Capture the cell that displays the provided text and extract its [x, y] central coordinate. 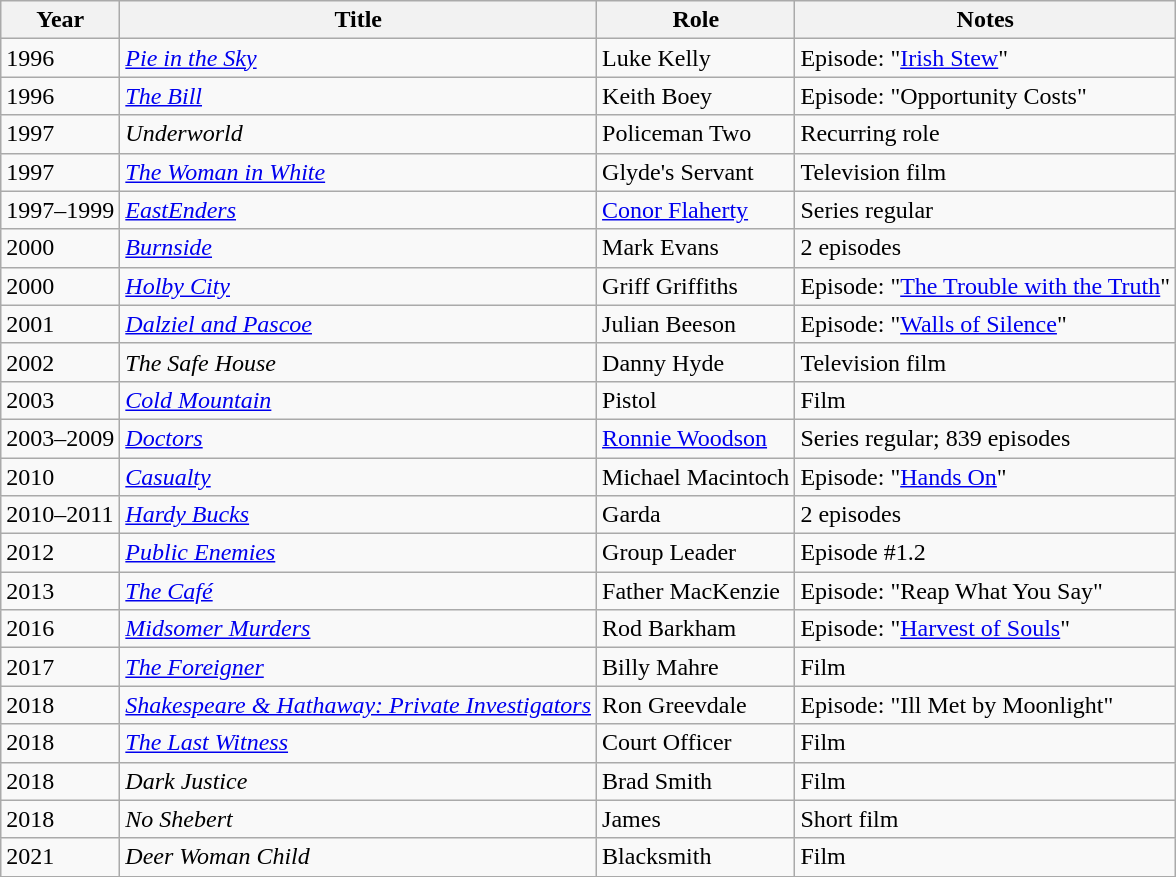
Doctors [358, 438]
Deer Woman Child [358, 857]
Brad Smith [696, 781]
Glyde's Servant [696, 172]
2012 [60, 553]
Holby City [358, 286]
Shakespeare & Hathaway: Private Investigators [358, 705]
Griff Griffiths [696, 286]
Episode: "Harvest of Souls" [986, 629]
Episode #1.2 [986, 553]
Luke Kelly [696, 58]
The Last Witness [358, 743]
No Shebert [358, 819]
Series regular; 839 episodes [986, 438]
Dalziel and Pascoe [358, 324]
Ron Greevdale [696, 705]
Role [696, 20]
2003–2009 [60, 438]
Underworld [358, 134]
Public Enemies [358, 553]
The Safe House [358, 362]
Michael Macintoch [696, 477]
Billy Mahre [696, 667]
2017 [60, 667]
2013 [60, 591]
Episode: "Irish Stew" [986, 58]
James [696, 819]
Cold Mountain [358, 400]
Policeman Two [696, 134]
Episode: "Reap What You Say" [986, 591]
Short film [986, 819]
2016 [60, 629]
2010–2011 [60, 515]
Group Leader [696, 553]
Episode: "Walls of Silence" [986, 324]
Court Officer [696, 743]
Episode: "Ill Met by Moonlight" [986, 705]
The Foreigner [358, 667]
Title [358, 20]
2021 [60, 857]
Ronnie Woodson [696, 438]
Father MacKenzie [696, 591]
Danny Hyde [696, 362]
The Bill [358, 96]
Episode: "Opportunity Costs" [986, 96]
Garda [696, 515]
1997–1999 [60, 210]
Keith Boey [696, 96]
Rod Barkham [696, 629]
Conor Flaherty [696, 210]
Dark Justice [358, 781]
Episode: "The Trouble with the Truth" [986, 286]
Series regular [986, 210]
Year [60, 20]
Notes [986, 20]
The Café [358, 591]
EastEnders [358, 210]
2010 [60, 477]
Casualty [358, 477]
2001 [60, 324]
Recurring role [986, 134]
Episode: "Hands On" [986, 477]
Julian Beeson [696, 324]
Pie in the Sky [358, 58]
2002 [60, 362]
The Woman in White [358, 172]
Burnside [358, 248]
Midsomer Murders [358, 629]
2003 [60, 400]
Hardy Bucks [358, 515]
Blacksmith [696, 857]
Pistol [696, 400]
Mark Evans [696, 248]
